Capture the cell that displays the provided text and extract its [x, y] central coordinate. 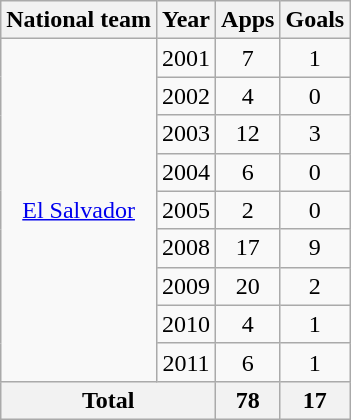
12 [248, 134]
20 [248, 286]
2008 [186, 248]
2004 [186, 172]
Goals [315, 20]
78 [248, 400]
2002 [186, 96]
7 [248, 58]
El Salvador [79, 210]
2001 [186, 58]
2010 [186, 324]
9 [315, 248]
Year [186, 20]
National team [79, 20]
3 [315, 134]
2003 [186, 134]
2005 [186, 210]
Apps [248, 20]
2009 [186, 286]
2011 [186, 362]
Total [108, 400]
